Pinpoint the cell where the given text exists, returning its (X, Y) midpoint coordinate. 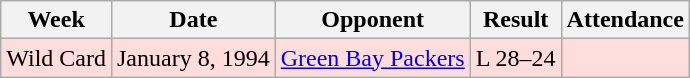
Green Bay Packers (372, 58)
Result (516, 20)
Attendance (625, 20)
L 28–24 (516, 58)
Week (56, 20)
Date (193, 20)
January 8, 1994 (193, 58)
Opponent (372, 20)
Wild Card (56, 58)
